Locate the cell with the specified text and output its (X, Y) center coordinate. 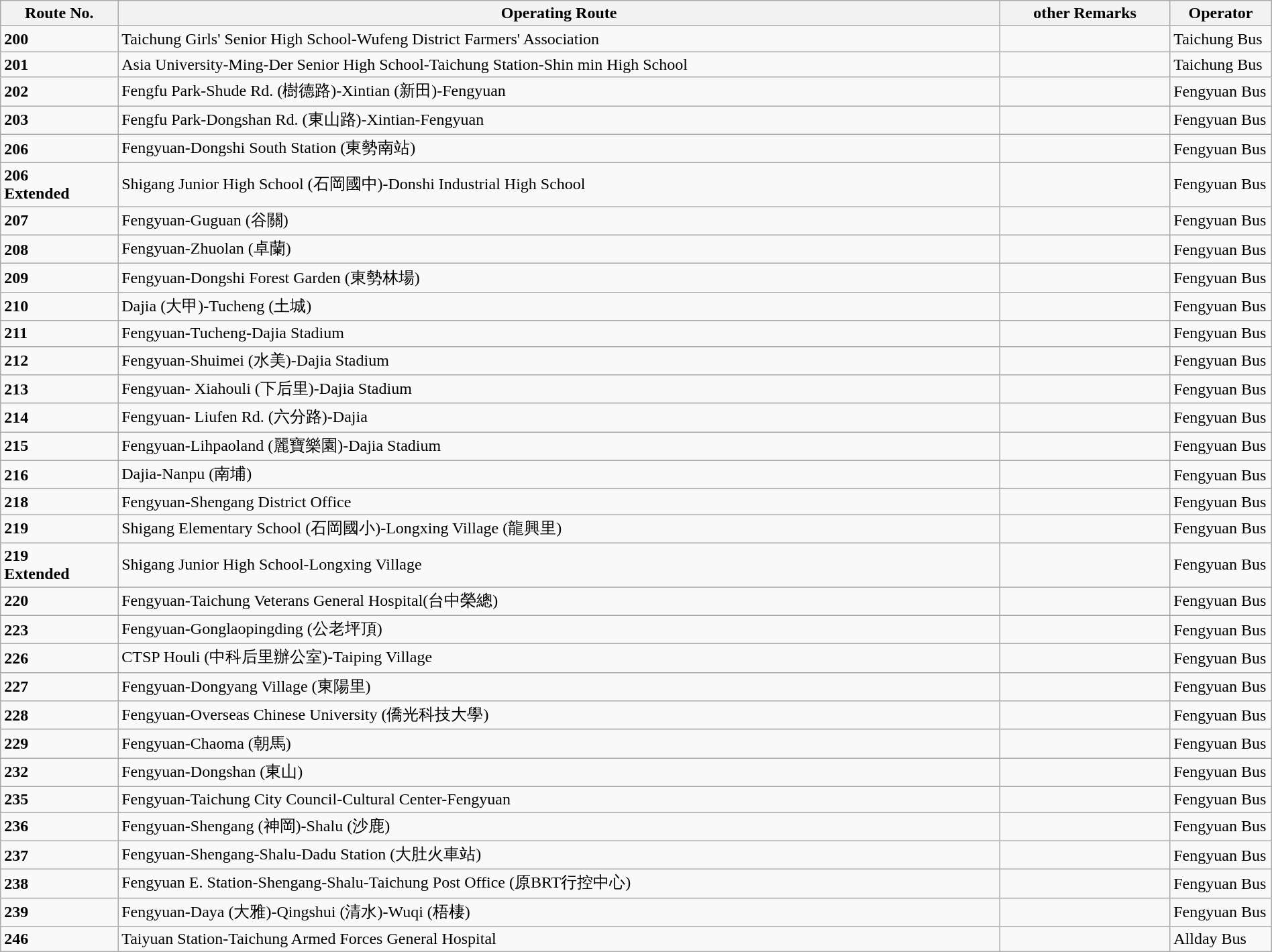
214 (59, 417)
227 (59, 687)
219 (59, 529)
238 (59, 884)
other Remarks (1084, 13)
Fengyuan-Zhuolan (卓蘭) (560, 250)
Fengyuan-Shengang District Office (560, 502)
Route No. (59, 13)
235 (59, 799)
232 (59, 773)
218 (59, 502)
219 Extended (59, 565)
200 (59, 39)
206 (59, 149)
226 (59, 659)
246 (59, 939)
Taichung Girls' Senior High School-Wufeng District Farmers' Association (560, 39)
Fengyuan-Taichung City Council-Cultural Center-Fengyuan (560, 799)
Shigang Junior High School-Longxing Village (560, 565)
208 (59, 250)
202 (59, 91)
Fengyuan E. Station-Shengang-Shalu-Taichung Post Office (原BRT行控中心) (560, 884)
228 (59, 715)
223 (59, 629)
201 (59, 64)
Operating Route (560, 13)
Fengyuan- Liufen Rd. (六分路)-Dajia (560, 417)
Shigang Junior High School (石岡國中)-Donshi Industrial High School (560, 185)
212 (59, 361)
207 (59, 221)
237 (59, 855)
Fengyuan-Shengang-Shalu-Dadu Station (大肚火車站) (560, 855)
Shigang Elementary School (石岡國小)-Longxing Village (龍興里) (560, 529)
Fengyuan-Shengang (神岡)-Shalu (沙鹿) (560, 827)
Fengyuan-Dongyang Village (東陽里) (560, 687)
203 (59, 121)
Fengyuan-Tucheng-Dajia Stadium (560, 333)
229 (59, 743)
Fengyuan-Dongshi Forest Garden (東勢林場) (560, 278)
Allday Bus (1221, 939)
Fengyuan-Lihpaoland (麗寶樂園)-Dajia Stadium (560, 447)
215 (59, 447)
Dajia (大甲)-Tucheng (土城) (560, 306)
Fengyuan-Taichung Veterans General Hospital(台中榮總) (560, 601)
Asia University-Ming-Der Senior High School-Taichung Station-Shin min High School (560, 64)
206 Extended (59, 185)
Fengfu Park-Dongshan Rd. (東山路)-Xintian-Fengyuan (560, 121)
Fengyuan-Daya (大雅)-Qingshui (清水)-Wuqi (梧棲) (560, 912)
Fengyuan-Dongshi South Station (東勢南站) (560, 149)
239 (59, 912)
Fengyuan-Dongshan (東山) (560, 773)
Fengfu Park-Shude Rd. (樹德路)-Xintian (新田)-Fengyuan (560, 91)
CTSP Houli (中科后里辦公室)-Taiping Village (560, 659)
220 (59, 601)
Fengyuan-Overseas Chinese University (僑光科技大學) (560, 715)
Fengyuan-Shuimei (水美)-Dajia Stadium (560, 361)
236 (59, 827)
Dajia-Nanpu (南埔) (560, 475)
210 (59, 306)
Fengyuan- Xiahouli (下后里)-Dajia Stadium (560, 389)
213 (59, 389)
Fengyuan-Guguan (谷關) (560, 221)
Operator (1221, 13)
Fengyuan-Gonglaopingding (公老坪頂) (560, 629)
Fengyuan-Chaoma (朝馬) (560, 743)
211 (59, 333)
Taiyuan Station-Taichung Armed Forces General Hospital (560, 939)
209 (59, 278)
216 (59, 475)
